Pinpoint the cell where the given text exists, returning its [X, Y] midpoint coordinate. 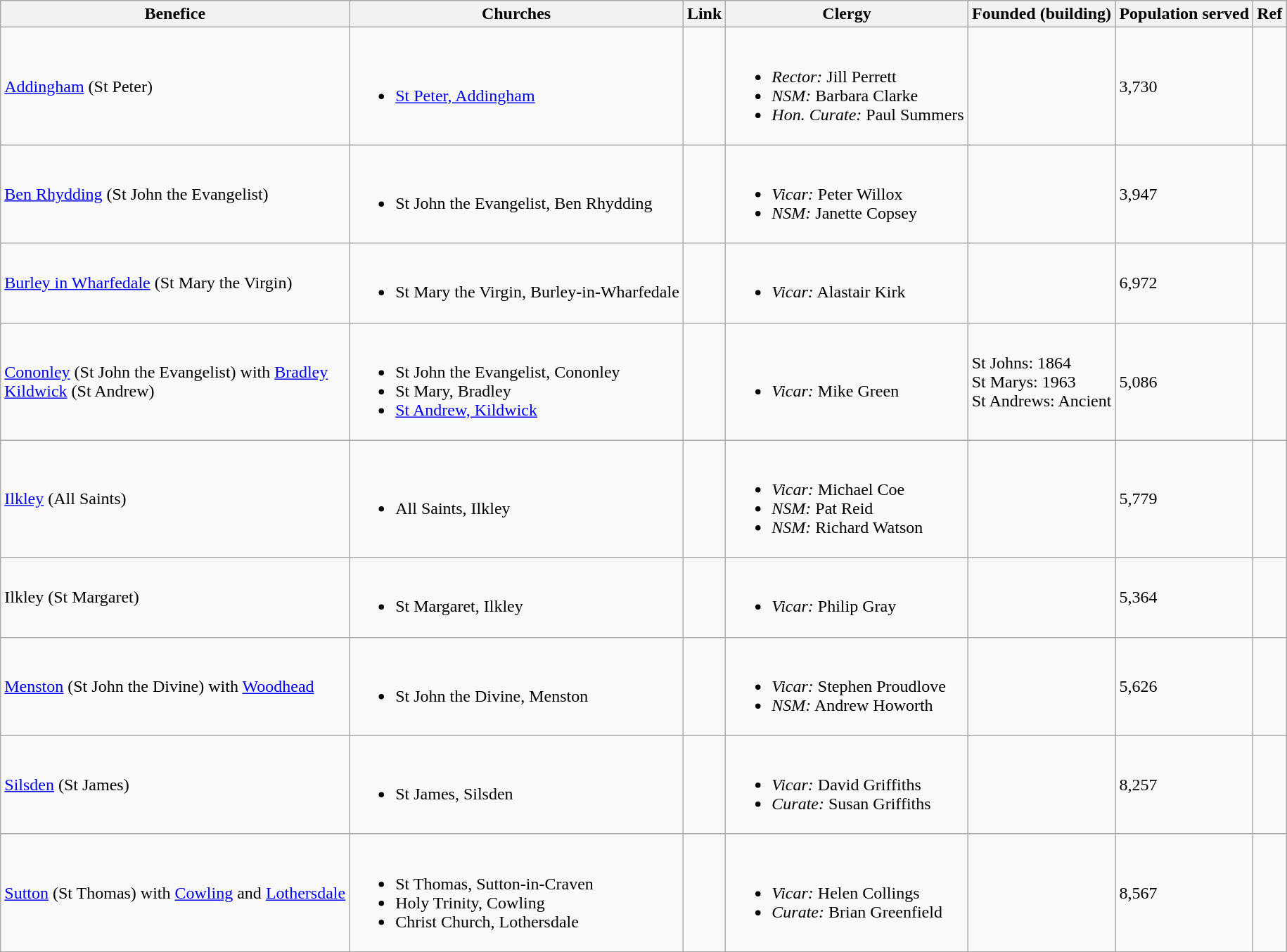
Founded (building) [1042, 14]
Addingham (St Peter) [175, 86]
St John the Evangelist, Ben Rhydding [516, 194]
Sutton (St Thomas) with Cowling and Lothersdale [175, 893]
6,972 [1184, 283]
Link [704, 14]
Vicar: Michael CoeNSM: Pat ReidNSM: Richard Watson [847, 499]
Menston (St John the Divine) with Woodhead [175, 686]
8,567 [1184, 893]
St Margaret, Ilkley [516, 598]
St John the Divine, Menston [516, 686]
Vicar: Mike Green [847, 381]
3,947 [1184, 194]
5,626 [1184, 686]
Population served [1184, 14]
Ilkley (All Saints) [175, 499]
Silsden (St James) [175, 785]
St Peter, Addingham [516, 86]
Burley in Wharfedale (St Mary the Virgin) [175, 283]
Vicar: Alastair Kirk [847, 283]
5,086 [1184, 381]
3,730 [1184, 86]
St Thomas, Sutton-in-CravenHoly Trinity, CowlingChrist Church, Lothersdale [516, 893]
Ilkley (St Margaret) [175, 598]
St Mary the Virgin, Burley-in-Wharfedale [516, 283]
8,257 [1184, 785]
Vicar: David GriffithsCurate: Susan Griffiths [847, 785]
Rector: Jill PerrettNSM: Barbara ClarkeHon. Curate: Paul Summers [847, 86]
Clergy [847, 14]
St Johns: 1864St Marys: 1963St Andrews: Ancient [1042, 381]
Ben Rhydding (St John the Evangelist) [175, 194]
5,779 [1184, 499]
St James, Silsden [516, 785]
Vicar: Philip Gray [847, 598]
5,364 [1184, 598]
All Saints, Ilkley [516, 499]
St John the Evangelist, CononleySt Mary, BradleySt Andrew, Kildwick [516, 381]
Cononley (St John the Evangelist) with BradleyKildwick (St Andrew) [175, 381]
Benefice [175, 14]
Ref [1270, 14]
Churches [516, 14]
Vicar: Stephen ProudloveNSM: Andrew Howorth [847, 686]
Vicar: Helen CollingsCurate: Brian Greenfield [847, 893]
Vicar: Peter WilloxNSM: Janette Copsey [847, 194]
